Detect which cell encompasses the target text, then output its (X, Y) center coordinate. 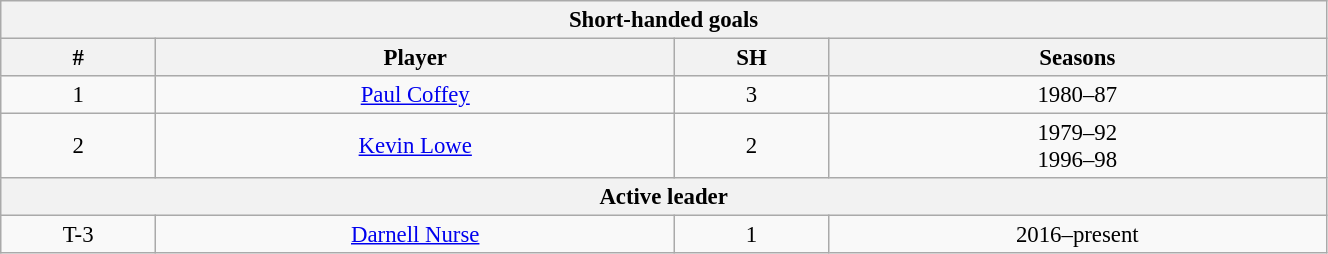
1980–87 (1077, 95)
Short-handed goals (664, 20)
T-3 (78, 235)
SH (752, 58)
Paul Coffey (416, 95)
# (78, 58)
Kevin Lowe (416, 146)
3 (752, 95)
1979–921996–98 (1077, 146)
Player (416, 58)
Active leader (664, 197)
Seasons (1077, 58)
Darnell Nurse (416, 235)
2016–present (1077, 235)
